Find where the given text appears and provide that cell's center as (X, Y) coordinate. 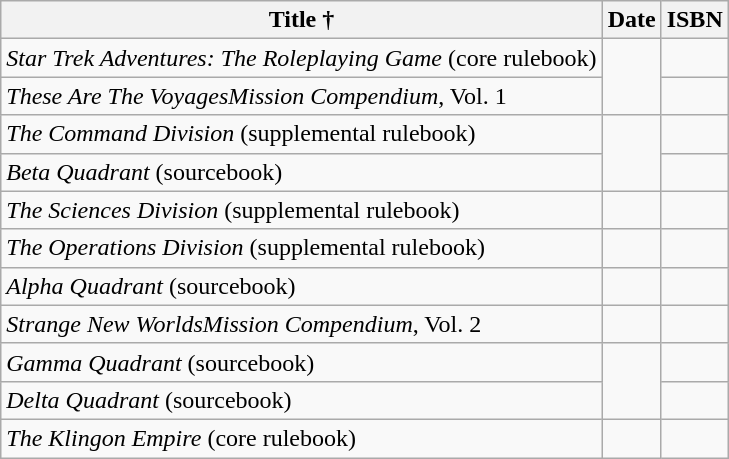
The Sciences Division (supplemental rulebook) (302, 210)
Title † (302, 20)
These Are The VoyagesMission Compendium, Vol. 1 (302, 96)
ISBN (694, 20)
The Klingon Empire (core rulebook) (302, 438)
Beta Quadrant (sourcebook) (302, 172)
Gamma Quadrant (sourcebook) (302, 362)
Date (632, 20)
Star Trek Adventures: The Roleplaying Game (core rulebook) (302, 58)
Alpha Quadrant (sourcebook) (302, 286)
The Operations Division (supplemental rulebook) (302, 248)
The Command Division (supplemental rulebook) (302, 134)
Delta Quadrant (sourcebook) (302, 400)
Strange New WorldsMission Compendium, Vol. 2 (302, 324)
